Find where the given text appears and provide that cell's center as [x, y] coordinate. 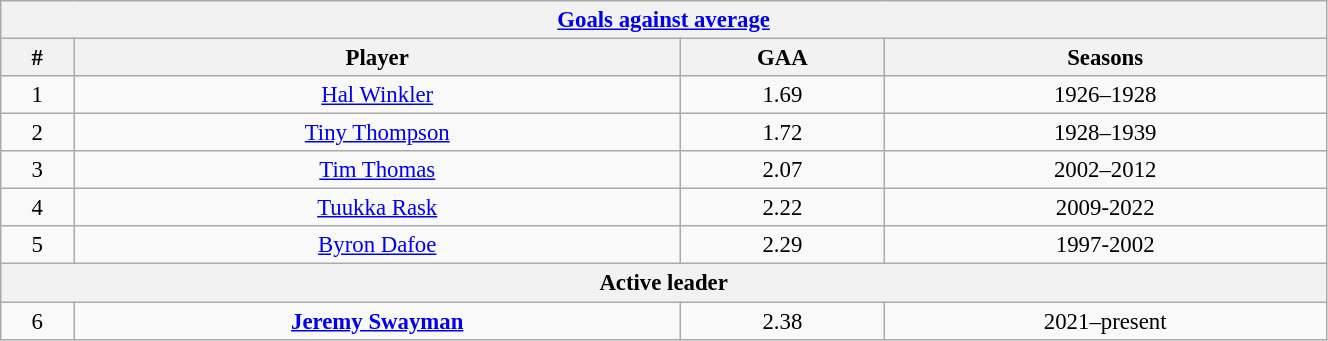
1928–1939 [1106, 133]
2002–2012 [1106, 170]
2.07 [782, 170]
Byron Dafoe [378, 245]
1 [38, 95]
Goals against average [664, 20]
# [38, 58]
2009-2022 [1106, 208]
Jeremy Swayman [378, 321]
1926–1928 [1106, 95]
2.29 [782, 245]
Player [378, 58]
6 [38, 321]
1.69 [782, 95]
5 [38, 245]
2021–present [1106, 321]
GAA [782, 58]
2.22 [782, 208]
Tiny Thompson [378, 133]
Tuukka Rask [378, 208]
4 [38, 208]
Tim Thomas [378, 170]
2 [38, 133]
3 [38, 170]
Active leader [664, 283]
Seasons [1106, 58]
2.38 [782, 321]
Hal Winkler [378, 95]
1.72 [782, 133]
1997-2002 [1106, 245]
